Identify which cell holds the provided text, then report its [x, y] central coordinate. 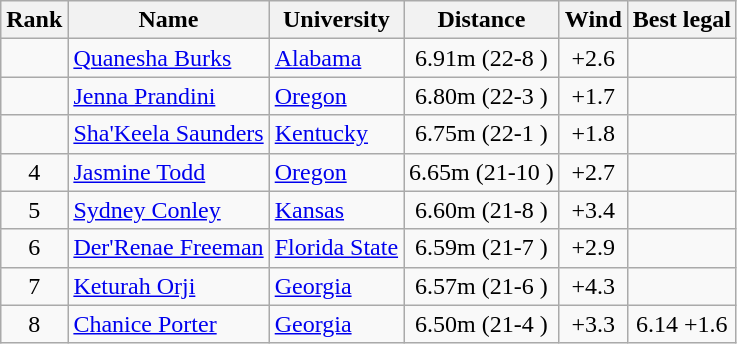
Name [168, 20]
Distance [482, 20]
Rank [34, 20]
+2.9 [593, 248]
+1.7 [593, 96]
Wind [593, 20]
University [336, 20]
6.75m (22-1 ) [482, 134]
Keturah Orji [168, 286]
6.80m (22-3 ) [482, 96]
8 [34, 324]
4 [34, 172]
7 [34, 286]
Der'Renae Freeman [168, 248]
6.14 +1.6 [682, 324]
Florida State [336, 248]
6.59m (21-7 ) [482, 248]
Jasmine Todd [168, 172]
Best legal [682, 20]
Kentucky [336, 134]
Alabama [336, 58]
Kansas [336, 210]
+4.3 [593, 286]
6.50m (21-4 ) [482, 324]
+2.6 [593, 58]
6.60m (21-8 ) [482, 210]
+3.3 [593, 324]
Quanesha Burks [168, 58]
Chanice Porter [168, 324]
Sydney Conley [168, 210]
+2.7 [593, 172]
5 [34, 210]
6.91m (22-8 ) [482, 58]
6.57m (21-6 ) [482, 286]
+1.8 [593, 134]
Jenna Prandini [168, 96]
6 [34, 248]
6.65m (21-10 ) [482, 172]
+3.4 [593, 210]
Sha'Keela Saunders [168, 134]
